Detect which cell encompasses the target text, then output its [X, Y] center coordinate. 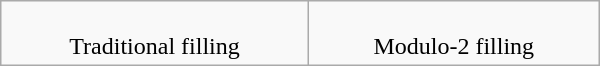
Traditional filling [155, 34]
Modulo-2 filling [454, 34]
